Identify which cell holds the provided text, then report its (X, Y) central coordinate. 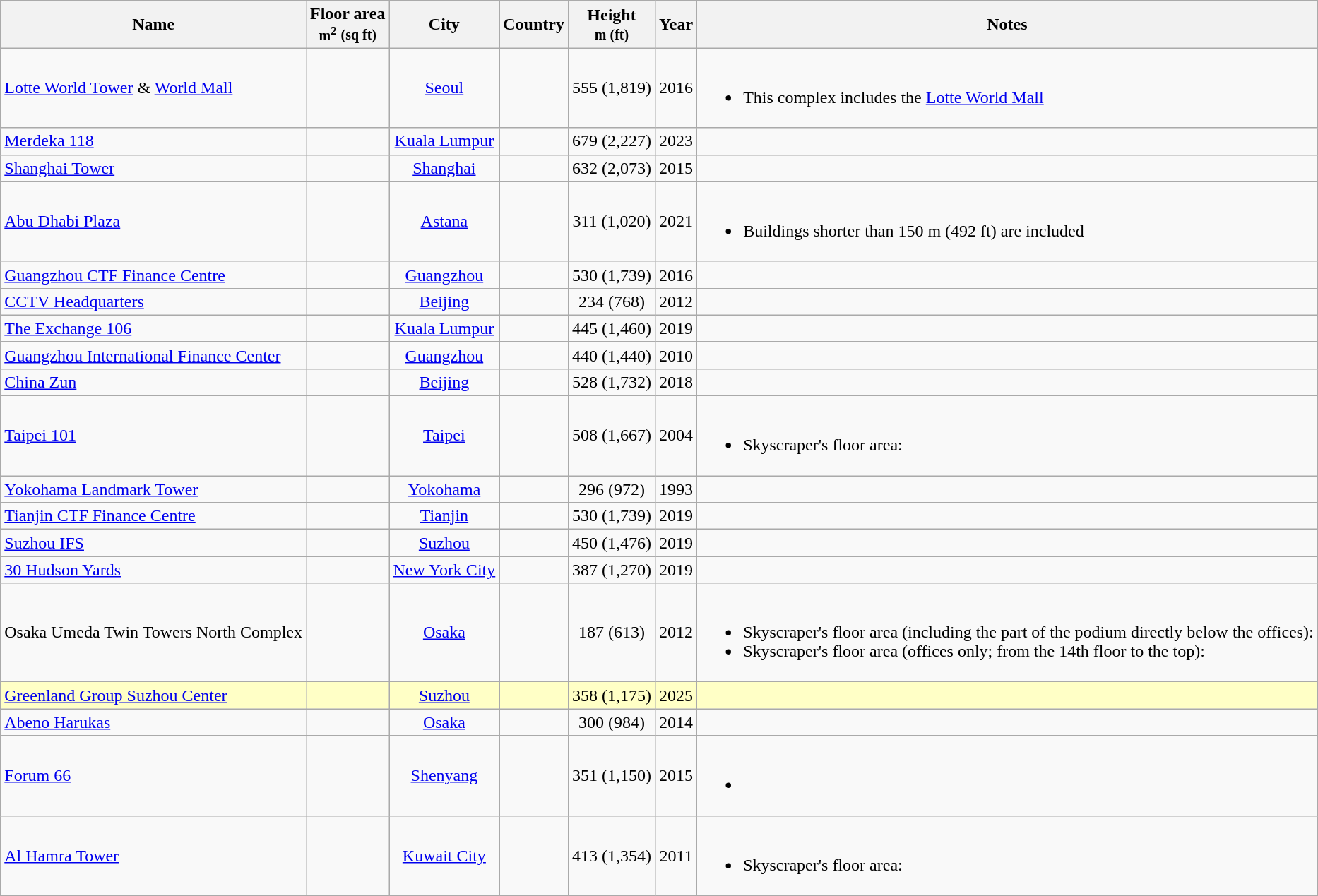
Taipei 101 (154, 436)
Floor aream2 (sq ft) (348, 24)
300 (984) (612, 722)
187 (613) (612, 633)
2025 (677, 695)
413 (1,354) (612, 856)
2010 (677, 355)
296 (972) (612, 489)
Tianjin CTF Finance Centre (154, 516)
City (444, 24)
445 (1,460) (612, 328)
2004 (677, 436)
Osaka Umeda Twin Towers North Complex (154, 633)
528 (1,732) (612, 382)
30 Hudson Yards (154, 570)
508 (1,667) (612, 436)
387 (1,270) (612, 570)
Lotte World Tower & World Mall (154, 88)
Year (677, 24)
Suzhou IFS (154, 543)
CCTV Headquarters (154, 301)
The Exchange 106 (154, 328)
Kuwait City (444, 856)
450 (1,476) (612, 543)
Heightm (ft) (612, 24)
Greenland Group Suzhou Center (154, 695)
351 (1,150) (612, 775)
Guangzhou International Finance Center (154, 355)
Taipei (444, 436)
1993 (677, 489)
Merdeka 118 (154, 141)
Forum 66 (154, 775)
Name (154, 24)
Country (534, 24)
Notes (1007, 24)
China Zun (154, 382)
358 (1,175) (612, 695)
2014 (677, 722)
679 (2,227) (612, 141)
2011 (677, 856)
2023 (677, 141)
Abeno Harukas (154, 722)
Abu Dhabi Plaza (154, 222)
Tianjin (444, 516)
Shenyang (444, 775)
2021 (677, 222)
Yokohama Landmark Tower (154, 489)
632 (2,073) (612, 168)
Buildings shorter than 150 m (492 ft) are included (1007, 222)
234 (768) (612, 301)
311 (1,020) (612, 222)
Shanghai Tower (154, 168)
555 (1,819) (612, 88)
Yokohama (444, 489)
New York City (444, 570)
Guangzhou CTF Finance Centre (154, 275)
Al Hamra Tower (154, 856)
Seoul (444, 88)
2018 (677, 382)
Shanghai (444, 168)
440 (1,440) (612, 355)
This complex includes the Lotte World Mall (1007, 88)
Astana (444, 222)
